For the text-containing cell, return its midpoint in (X, Y) coordinate format. 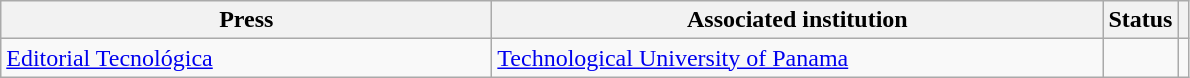
Press (246, 20)
Associated institution (798, 20)
Status (1140, 20)
Technological University of Panama (798, 58)
Editorial Tecnológica (246, 58)
